Extract the (X, Y) coordinate from the center of the cell holding the provided text.  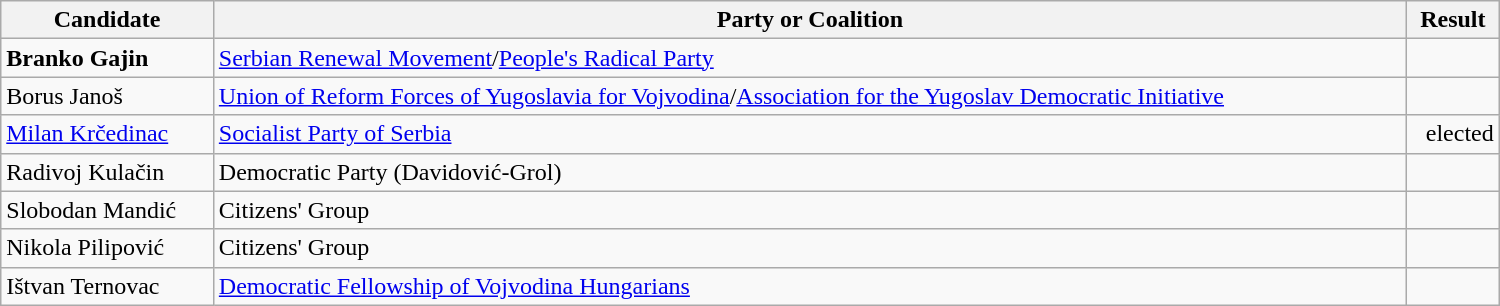
elected (1452, 134)
Socialist Party of Serbia (810, 134)
Milan Krčedinac (108, 134)
Union of Reform Forces of Yugoslavia for Vojvodina/Association for the Yugoslav Democratic Initiative (810, 96)
Democratic Fellowship of Vojvodina Hungarians (810, 286)
Nikola Pilipović (108, 248)
Democratic Party (Davidović-Grol) (810, 172)
Borus Janoš (108, 96)
Slobodan Mandić (108, 210)
Branko Gajin (108, 58)
Radivoj Kulačin (108, 172)
Result (1452, 20)
Ištvan Ternovac (108, 286)
Serbian Renewal Movement/People's Radical Party (810, 58)
Candidate (108, 20)
Party or Coalition (810, 20)
